Output the [X, Y] coordinate of the center of the cell containing the given text.  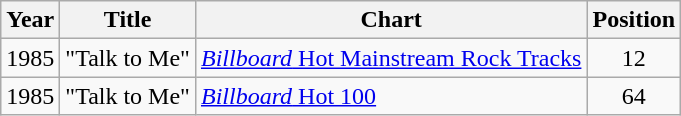
Year [30, 20]
64 [634, 96]
Title [128, 20]
Position [634, 20]
12 [634, 58]
Billboard Hot Mainstream Rock Tracks [391, 58]
Billboard Hot 100 [391, 96]
Chart [391, 20]
